Provide the [x, y] coordinate of the cell's center where the given text is located.  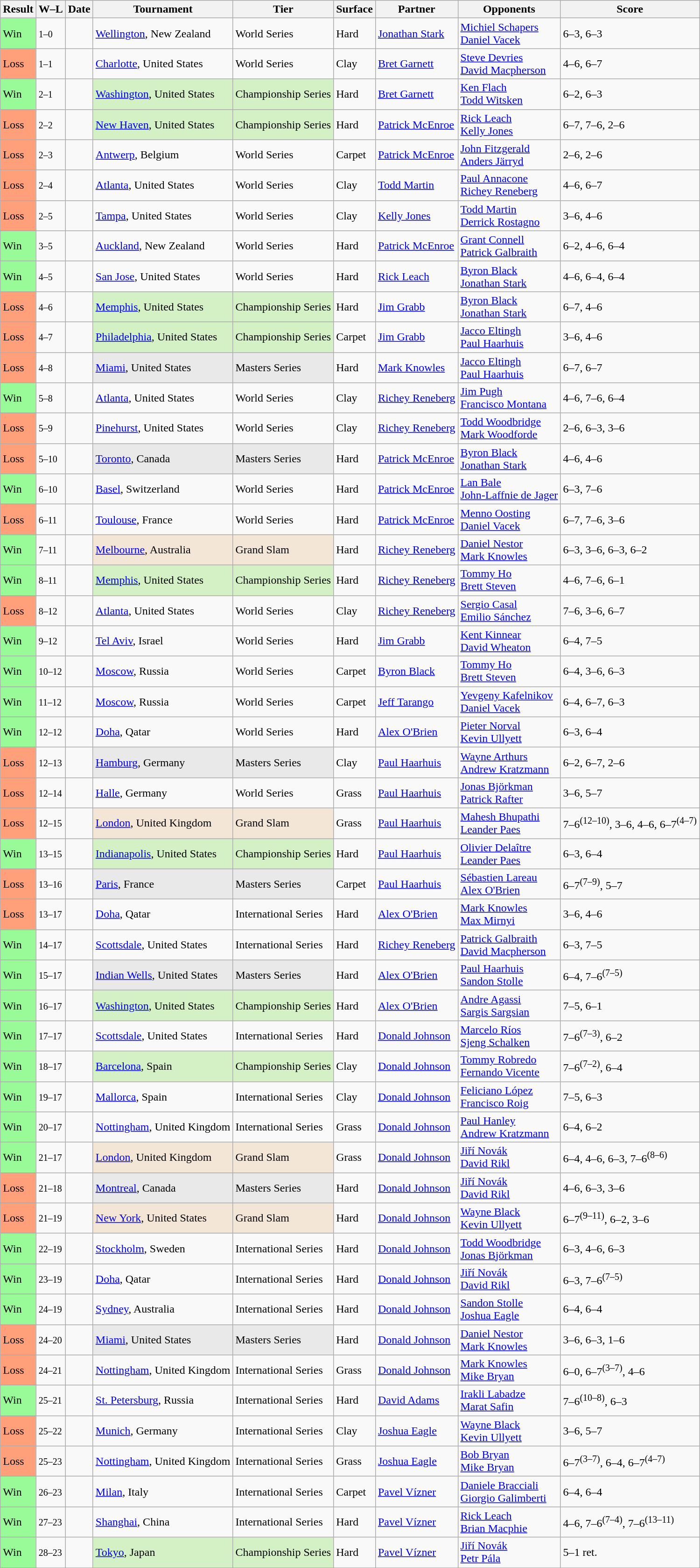
Todd Martin [416, 185]
1–1 [50, 64]
Irakli Labadze Marat Safin [509, 1401]
Stockholm, Sweden [163, 1249]
Basel, Switzerland [163, 489]
14–17 [50, 945]
Paul Hanley Andrew Kratzmann [509, 1127]
6–7, 6–7 [630, 367]
Indianapolis, United States [163, 854]
6–4, 7–6(7–5) [630, 975]
24–20 [50, 1339]
Partner [416, 9]
Wayne Arthurs Andrew Kratzmann [509, 762]
Grant Connell Patrick Galbraith [509, 246]
25–23 [50, 1462]
27–23 [50, 1522]
6–11 [50, 519]
6–2, 4–6, 6–4 [630, 246]
4–6 [50, 306]
18–17 [50, 1067]
Marcelo Ríos Sjeng Schalken [509, 1036]
Rick Leach Kelly Jones [509, 124]
6–4, 6–2 [630, 1127]
6–3, 7–5 [630, 945]
Toronto, Canada [163, 459]
7–5, 6–3 [630, 1096]
New Haven, United States [163, 124]
Paris, France [163, 884]
Yevgeny Kafelnikov Daniel Vacek [509, 701]
Kelly Jones [416, 216]
Charlotte, United States [163, 64]
24–19 [50, 1309]
6–3, 3–6, 6–3, 6–2 [630, 550]
Byron Black [416, 671]
Menno Oosting Daniel Vacek [509, 519]
10–12 [50, 671]
Sydney, Australia [163, 1309]
Todd Woodbridge Mark Woodforde [509, 429]
Paul Annacone Richey Reneberg [509, 185]
Rick Leach Brian Macphie [509, 1522]
7–6, 3–6, 6–7 [630, 611]
Tommy Robredo Fernando Vicente [509, 1067]
7–6(7–3), 6–2 [630, 1036]
Lan Bale John-Laffnie de Jager [509, 489]
Philadelphia, United States [163, 337]
Mark Knowles Mike Bryan [509, 1370]
Mahesh Bhupathi Leander Paes [509, 823]
6–3, 6–3 [630, 34]
1–0 [50, 34]
6–7(9–11), 6–2, 3–6 [630, 1218]
4–7 [50, 337]
12–15 [50, 823]
Indian Wells, United States [163, 975]
24–21 [50, 1370]
Score [630, 9]
12–14 [50, 793]
Mallorca, Spain [163, 1096]
Sandon Stolle Joshua Eagle [509, 1309]
12–13 [50, 762]
6–4, 6–7, 6–3 [630, 701]
4–6, 7–6, 6–1 [630, 580]
Melbourne, Australia [163, 550]
22–19 [50, 1249]
4–6, 6–4, 6–4 [630, 276]
John Fitzgerald Anders Järryd [509, 155]
5–9 [50, 429]
2–3 [50, 155]
2–1 [50, 94]
Surface [355, 9]
2–5 [50, 216]
7–6(10–8), 6–3 [630, 1401]
Tier [283, 9]
Barcelona, Spain [163, 1067]
Pieter Norval Kevin Ullyett [509, 732]
Shanghai, China [163, 1522]
6–7(3–7), 6–4, 6–7(4–7) [630, 1462]
6–3, 4–6, 6–3 [630, 1249]
Andre Agassi Sargis Sargsian [509, 1006]
Olivier Delaître Leander Paes [509, 854]
Tel Aviv, Israel [163, 641]
Pinehurst, United States [163, 429]
Result [18, 9]
Sébastien Lareau Alex O'Brien [509, 884]
Tampa, United States [163, 216]
Jim Pugh Francisco Montana [509, 398]
Paul Haarhuis Sandon Stolle [509, 975]
13–16 [50, 884]
Tokyo, Japan [163, 1552]
4–8 [50, 367]
7–6(7–2), 6–4 [630, 1067]
New York, United States [163, 1218]
Jeff Tarango [416, 701]
15–17 [50, 975]
19–17 [50, 1096]
11–12 [50, 701]
W–L [50, 9]
Hamburg, Germany [163, 762]
7–5, 6–1 [630, 1006]
7–6(12–10), 3–6, 4–6, 6–7(4–7) [630, 823]
Jonas Björkman Patrick Rafter [509, 793]
6–10 [50, 489]
25–22 [50, 1431]
4–6, 6–3, 3–6 [630, 1188]
Opponents [509, 9]
6–7, 7–6, 2–6 [630, 124]
21–18 [50, 1188]
4–6, 7–6(7–4), 7–6(13–11) [630, 1522]
8–11 [50, 580]
13–15 [50, 854]
2–6, 2–6 [630, 155]
5–10 [50, 459]
Auckland, New Zealand [163, 246]
Mark Knowles [416, 367]
21–17 [50, 1157]
5–8 [50, 398]
Todd Martin Derrick Rostagno [509, 216]
2–2 [50, 124]
Ken Flach Todd Witsken [509, 94]
Milan, Italy [163, 1491]
4–6, 7–6, 6–4 [630, 398]
Jonathan Stark [416, 34]
2–6, 6–3, 3–6 [630, 429]
6–7(7–9), 5–7 [630, 884]
4–6, 4–6 [630, 459]
20–17 [50, 1127]
Munich, Germany [163, 1431]
6–3, 7–6 [630, 489]
Tournament [163, 9]
Jiří Novák Petr Pála [509, 1552]
23–19 [50, 1278]
4–5 [50, 276]
David Adams [416, 1401]
28–23 [50, 1552]
6–7, 7–6, 3–6 [630, 519]
8–12 [50, 611]
21–19 [50, 1218]
Montreal, Canada [163, 1188]
Michiel Schapers Daniel Vacek [509, 34]
Mark Knowles Max Mirnyi [509, 914]
7–11 [50, 550]
Antwerp, Belgium [163, 155]
Halle, Germany [163, 793]
St. Petersburg, Russia [163, 1401]
3–5 [50, 246]
6–4, 7–5 [630, 641]
25–21 [50, 1401]
Rick Leach [416, 276]
Steve Devries David Macpherson [509, 64]
26–23 [50, 1491]
16–17 [50, 1006]
Kent Kinnear David Wheaton [509, 641]
13–17 [50, 914]
6–3, 7–6(7–5) [630, 1278]
Bob Bryan Mike Bryan [509, 1462]
5–1 ret. [630, 1552]
Daniele Bracciali Giorgio Galimberti [509, 1491]
Feliciano López Francisco Roig [509, 1096]
3–6, 6–3, 1–6 [630, 1339]
Patrick Galbraith David Macpherson [509, 945]
2–4 [50, 185]
Sergio Casal Emilio Sánchez [509, 611]
6–0, 6–7(3–7), 4–6 [630, 1370]
12–12 [50, 732]
17–17 [50, 1036]
Todd Woodbridge Jonas Björkman [509, 1249]
Wellington, New Zealand [163, 34]
Toulouse, France [163, 519]
9–12 [50, 641]
San Jose, United States [163, 276]
6–4, 4–6, 6–3, 7–6(8–6) [630, 1157]
Date [79, 9]
6–2, 6–3 [630, 94]
6–4, 3–6, 6–3 [630, 671]
6–2, 6–7, 2–6 [630, 762]
6–7, 4–6 [630, 306]
